Find where the given text appears and provide that cell's center as [x, y] coordinate. 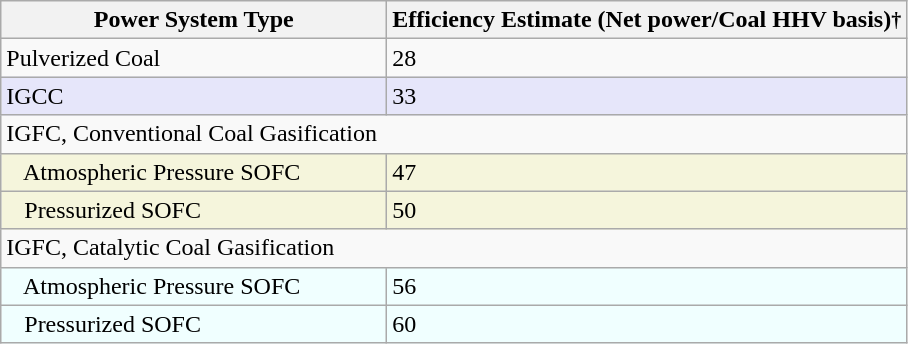
50 [647, 210]
28 [647, 58]
Efficiency Estimate (Net power/Coal HHV basis)† [647, 20]
33 [647, 96]
IGFC, Conventional Coal Gasification [454, 134]
60 [647, 324]
Pulverized Coal [194, 58]
IGCC [194, 96]
Power System Type [194, 20]
47 [647, 172]
56 [647, 286]
IGFC, Catalytic Coal Gasification [454, 248]
